Output the (x, y) coordinate of the center of the cell containing the given text.  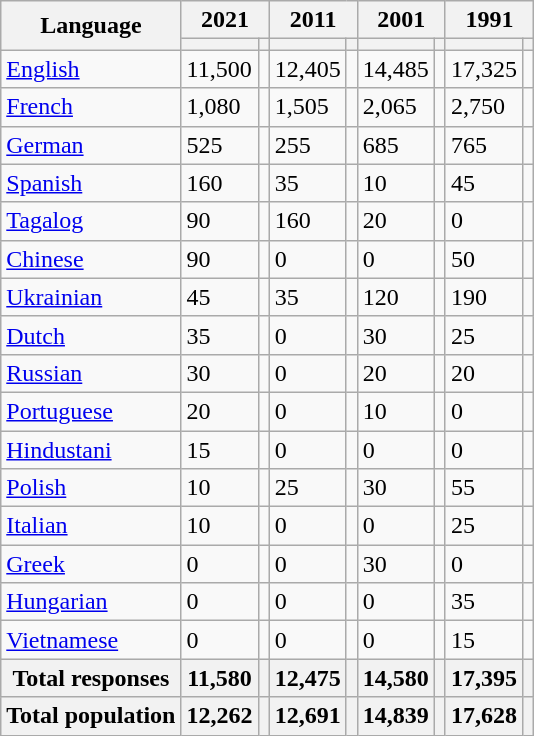
190 (484, 297)
12,691 (308, 716)
12,475 (308, 678)
1,505 (308, 107)
French (91, 107)
Total population (91, 716)
Vietnamese (91, 640)
1991 (489, 20)
Italian (91, 526)
Polish (91, 488)
Hindustani (91, 449)
12,262 (220, 716)
1,080 (220, 107)
17,325 (484, 69)
55 (484, 488)
Dutch (91, 335)
2,750 (484, 107)
11,500 (220, 69)
50 (484, 259)
255 (308, 145)
17,628 (484, 716)
120 (396, 297)
Ukrainian (91, 297)
Tagalog (91, 221)
11,580 (220, 678)
Chinese (91, 259)
Spanish (91, 183)
Russian (91, 373)
Portuguese (91, 411)
English (91, 69)
14,580 (396, 678)
Greek (91, 564)
14,839 (396, 716)
685 (396, 145)
Hungarian (91, 602)
2021 (225, 20)
765 (484, 145)
Total responses (91, 678)
14,485 (396, 69)
German (91, 145)
525 (220, 145)
17,395 (484, 678)
2001 (401, 20)
2011 (313, 20)
2,065 (396, 107)
Language (91, 26)
12,405 (308, 69)
